Pinpoint the cell where the given text exists, returning its [X, Y] midpoint coordinate. 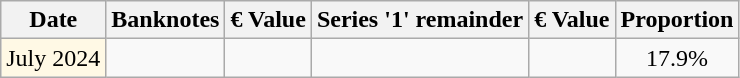
17.9% [677, 58]
Date [54, 20]
Proportion [677, 20]
Series '1' remainder [420, 20]
Banknotes [166, 20]
July 2024 [54, 58]
